Detect which cell encompasses the target text, then output its [X, Y] center coordinate. 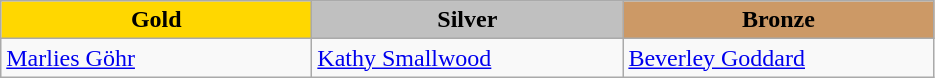
Silver [468, 20]
Kathy Smallwood [468, 58]
Marlies Göhr [156, 58]
Bronze [778, 20]
Gold [156, 20]
Beverley Goddard [778, 58]
